Provide the [x, y] coordinate of the cell's center where the given text is located.  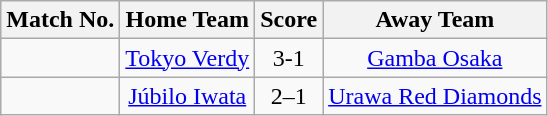
Júbilo Iwata [188, 96]
3-1 [289, 58]
Match No. [60, 20]
Score [289, 20]
Urawa Red Diamonds [435, 96]
Gamba Osaka [435, 58]
Away Team [435, 20]
Tokyo Verdy [188, 58]
Home Team [188, 20]
2–1 [289, 96]
